Search for the cell housing the specified text and yield its [X, Y] center coordinate. 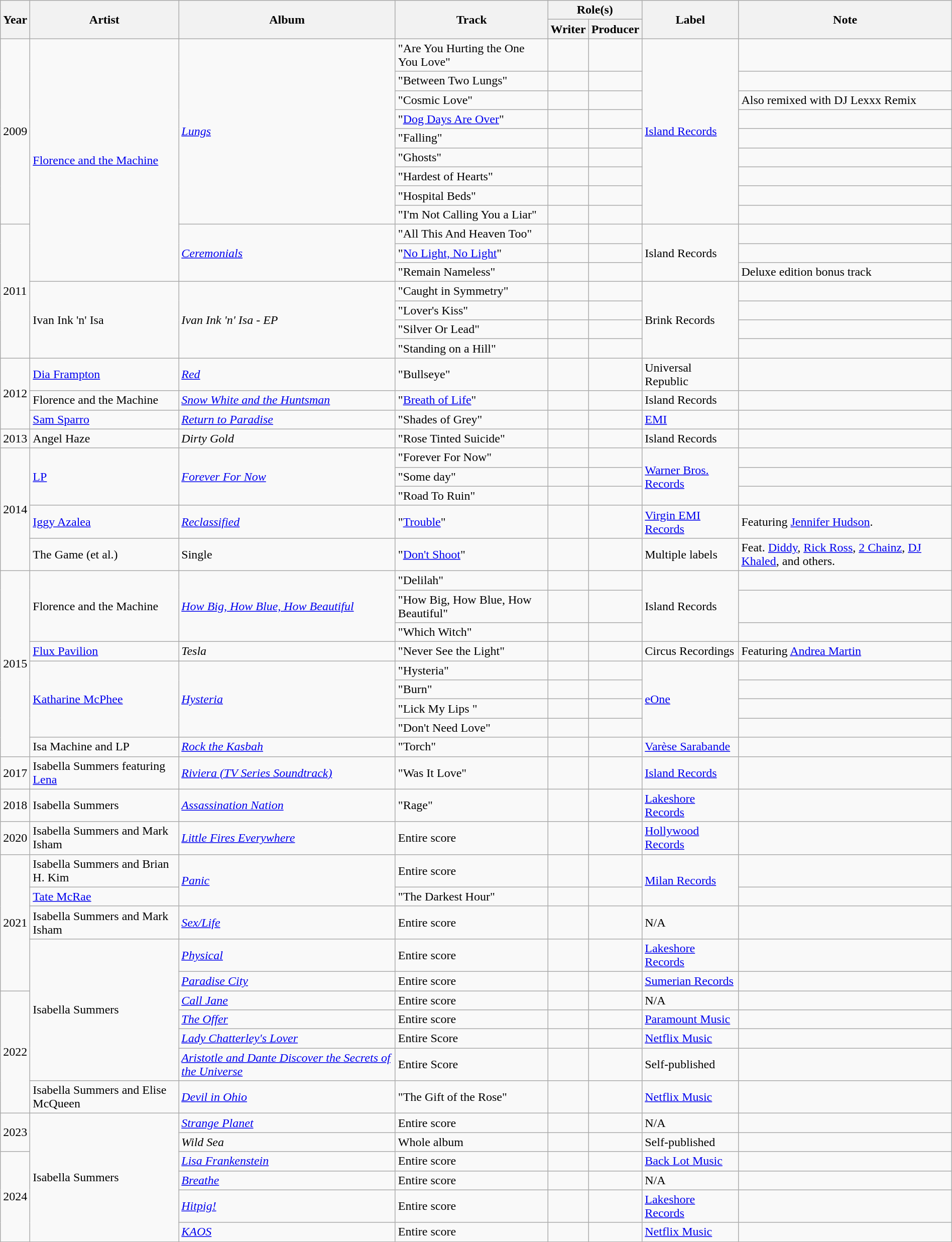
"Hardest of Hearts" [471, 176]
"Rose Tinted Suicide" [471, 438]
"Which Witch" [471, 632]
Sumerian Records [690, 981]
"Remain Nameless" [471, 272]
Dia Frampton [104, 375]
Artist [104, 20]
2014 [15, 509]
Reclassified [287, 521]
2023 [15, 1133]
Dirty Gold [287, 438]
2018 [15, 806]
"Dog Days Are Over" [471, 119]
Label [690, 20]
"Bullseye" [471, 375]
"Hysteria" [471, 670]
"The Gift of the Rose" [471, 1097]
Hitpig! [287, 1206]
"Burn" [471, 690]
"Lover's Kiss" [471, 310]
"Was It Love" [471, 772]
Tesla [287, 651]
"I'm Not Calling You a Liar" [471, 214]
"Falling" [471, 138]
2012 [15, 394]
"Lick My Lips " [471, 709]
Hollywood Records [690, 838]
EMI [690, 419]
Also remixed with DJ Lexxx Remix [845, 100]
2011 [15, 291]
Year [15, 20]
Featuring Jennifer Hudson. [845, 521]
Strange Planet [287, 1123]
Writer [568, 29]
Angel Haze [104, 438]
Album [287, 20]
Devil in Ohio [287, 1097]
Physical [287, 955]
Brink Records [690, 320]
Single [287, 554]
"Never See the Light" [471, 651]
"Don't Shoot" [471, 554]
Role(s) [595, 10]
"Rage" [471, 806]
Varèse Sarabande [690, 747]
"All This And Heaven Too" [471, 234]
"Are You Hurting the One You Love" [471, 55]
Sex/Life [287, 922]
The Offer [287, 1020]
Isabella Summers and Elise McQueen [104, 1097]
Back Lot Music [690, 1161]
"Some day" [471, 477]
Isabella Summers featuring Lena [104, 772]
Sam Sparro [104, 419]
Ceremonials [287, 253]
Universal Republic [690, 375]
Lady Chatterley's Lover [287, 1039]
Forever For Now [287, 477]
"Don't Need Love" [471, 728]
Paradise City [287, 981]
"Ghosts" [471, 157]
Virgin EMI Records [690, 521]
2020 [15, 838]
Riviera (TV Series Soundtrack) [287, 772]
Call Jane [287, 1000]
Breathe [287, 1180]
Producer [616, 29]
Isa Machine and LP [104, 747]
How Big, How Blue, How Beautiful [287, 606]
Circus Recordings [690, 651]
2013 [15, 438]
eOne [690, 699]
"Hospital Beds" [471, 195]
"Delilah" [471, 580]
Track [471, 20]
"Trouble" [471, 521]
Isabella Summers and Brian H. Kim [104, 871]
Warner Bros. Records [690, 477]
"Torch" [471, 747]
Assassination Nation [287, 806]
Hysteria [287, 699]
Milan Records [690, 880]
2015 [15, 663]
Whole album [471, 1142]
"Breath of Life" [471, 400]
2022 [15, 1052]
Lungs [287, 132]
Ivan Ink 'n' Isa [104, 320]
Iggy Azalea [104, 521]
Flux Pavilion [104, 651]
"Cosmic Love" [471, 100]
Feat. Diddy, Rick Ross, 2 Chainz, DJ Khaled, and others. [845, 554]
Featuring Andrea Martin [845, 651]
Wild Sea [287, 1142]
Rock the Kasbah [287, 747]
KAOS [287, 1232]
2024 [15, 1196]
2009 [15, 132]
"Road To Ruin" [471, 496]
"How Big, How Blue, How Beautiful" [471, 606]
Lisa Frankenstein [287, 1161]
"The Darkest Hour" [471, 896]
LP [104, 477]
"Standing on a Hill" [471, 349]
"Shades of Grey" [471, 419]
Multiple labels [690, 554]
The Game (et al.) [104, 554]
Snow White and the Huntsman [287, 400]
Aristotle and Dante Discover the Secrets of the Universe [287, 1065]
"Between Two Lungs" [471, 81]
Red [287, 375]
"Forever For Now" [471, 458]
"No Light, No Light" [471, 253]
"Caught in Symmetry" [471, 291]
Return to Paradise [287, 419]
Note [845, 20]
Tate McRae [104, 896]
Panic [287, 880]
Katharine McPhee [104, 699]
Deluxe edition bonus track [845, 272]
Ivan Ink 'n' Isa - EP [287, 320]
Little Fires Everywhere [287, 838]
Paramount Music [690, 1020]
2021 [15, 922]
"Silver Or Lead" [471, 329]
2017 [15, 772]
